For the text-containing cell, return its midpoint in (x, y) coordinate format. 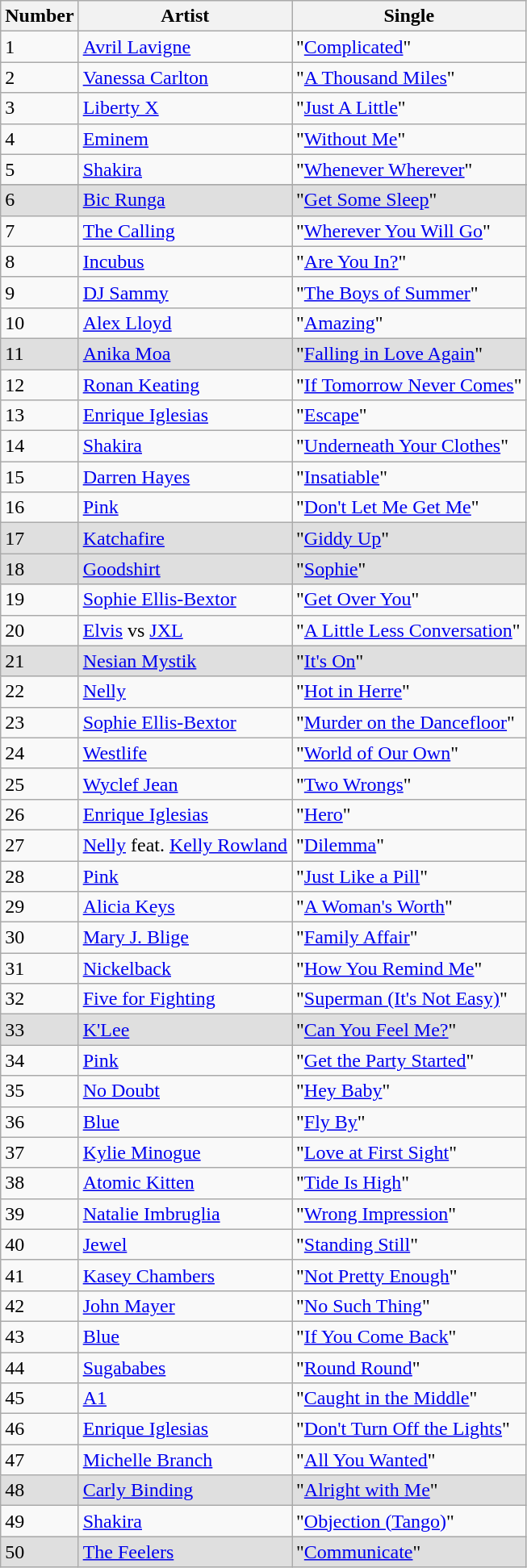
"Love at First Sight" (409, 1152)
Natalie Imbruglia (185, 1214)
"Falling in Love Again" (409, 353)
26 (40, 814)
"Round Round" (409, 1368)
21 (40, 661)
"Objection (Tango)" (409, 1521)
"Giddy Up" (409, 538)
38 (40, 1183)
1 (40, 47)
Anika Moa (185, 353)
"Wherever You Will Go" (409, 231)
"Standing Still" (409, 1244)
20 (40, 630)
9 (40, 292)
"No Such Thing" (409, 1306)
"If Tomorrow Never Comes" (409, 385)
Incubus (185, 261)
41 (40, 1275)
"Caught in the Middle" (409, 1399)
"Fly By" (409, 1122)
"It's On" (409, 661)
"Dilemma" (409, 845)
43 (40, 1336)
Five for Fighting (185, 999)
15 (40, 477)
31 (40, 968)
28 (40, 876)
16 (40, 508)
"Whenever Wherever" (409, 169)
"Two Wrongs" (409, 784)
48 (40, 1491)
"Just A Little" (409, 108)
"A Woman's Worth" (409, 907)
Avril Lavigne (185, 47)
"How You Remind Me" (409, 968)
"Family Affair" (409, 938)
"If You Come Back" (409, 1336)
30 (40, 938)
"Can You Feel Me?" (409, 1030)
"Hey Baby" (409, 1091)
"Escape" (409, 416)
The Calling (185, 231)
"Superman (It's Not Easy)" (409, 999)
"Alright with Me" (409, 1491)
5 (40, 169)
"Tide Is High" (409, 1183)
Nelly feat. Kelly Rowland (185, 845)
24 (40, 753)
37 (40, 1152)
12 (40, 385)
Number (40, 16)
13 (40, 416)
18 (40, 569)
Goodshirt (185, 569)
Liberty X (185, 108)
7 (40, 231)
Bic Runga (185, 200)
Alicia Keys (185, 907)
Artist (185, 16)
29 (40, 907)
45 (40, 1399)
K'Lee (185, 1030)
32 (40, 999)
Mary J. Blige (185, 938)
6 (40, 200)
Nickelback (185, 968)
Nesian Mystik (185, 661)
"A Little Less Conversation" (409, 630)
"Wrong Impression" (409, 1214)
"Don't Let Me Get Me" (409, 508)
44 (40, 1368)
Kasey Chambers (185, 1275)
4 (40, 139)
14 (40, 446)
"Get Over You" (409, 600)
No Doubt (185, 1091)
Darren Hayes (185, 477)
A1 (185, 1399)
Vanessa Carlton (185, 77)
Westlife (185, 753)
8 (40, 261)
Eminem (185, 139)
"Communicate" (409, 1552)
40 (40, 1244)
"Hot in Herre" (409, 692)
19 (40, 600)
33 (40, 1030)
46 (40, 1429)
"Just Like a Pill" (409, 876)
34 (40, 1060)
"Amazing" (409, 323)
11 (40, 353)
John Mayer (185, 1306)
"World of Our Own" (409, 753)
"Hero" (409, 814)
DJ Sammy (185, 292)
Katchafire (185, 538)
"Insatiable" (409, 477)
"All You Wanted" (409, 1460)
42 (40, 1306)
47 (40, 1460)
"Get Some Sleep" (409, 200)
23 (40, 722)
36 (40, 1122)
"Underneath Your Clothes" (409, 446)
"Are You In?" (409, 261)
Carly Binding (185, 1491)
2 (40, 77)
10 (40, 323)
39 (40, 1214)
Nelly (185, 692)
Single (409, 16)
17 (40, 538)
Ronan Keating (185, 385)
Jewel (185, 1244)
Sugababes (185, 1368)
"Without Me" (409, 139)
The Feelers (185, 1552)
Kylie Minogue (185, 1152)
25 (40, 784)
35 (40, 1091)
"Complicated" (409, 47)
"A Thousand Miles" (409, 77)
Atomic Kitten (185, 1183)
Elvis vs JXL (185, 630)
"Don't Turn Off the Lights" (409, 1429)
50 (40, 1552)
Alex Lloyd (185, 323)
27 (40, 845)
49 (40, 1521)
"The Boys of Summer" (409, 292)
Wyclef Jean (185, 784)
3 (40, 108)
"Murder on the Dancefloor" (409, 722)
22 (40, 692)
Michelle Branch (185, 1460)
"Get the Party Started" (409, 1060)
"Sophie" (409, 569)
"Not Pretty Enough" (409, 1275)
